For the text-containing cell, return its midpoint in (X, Y) coordinate format. 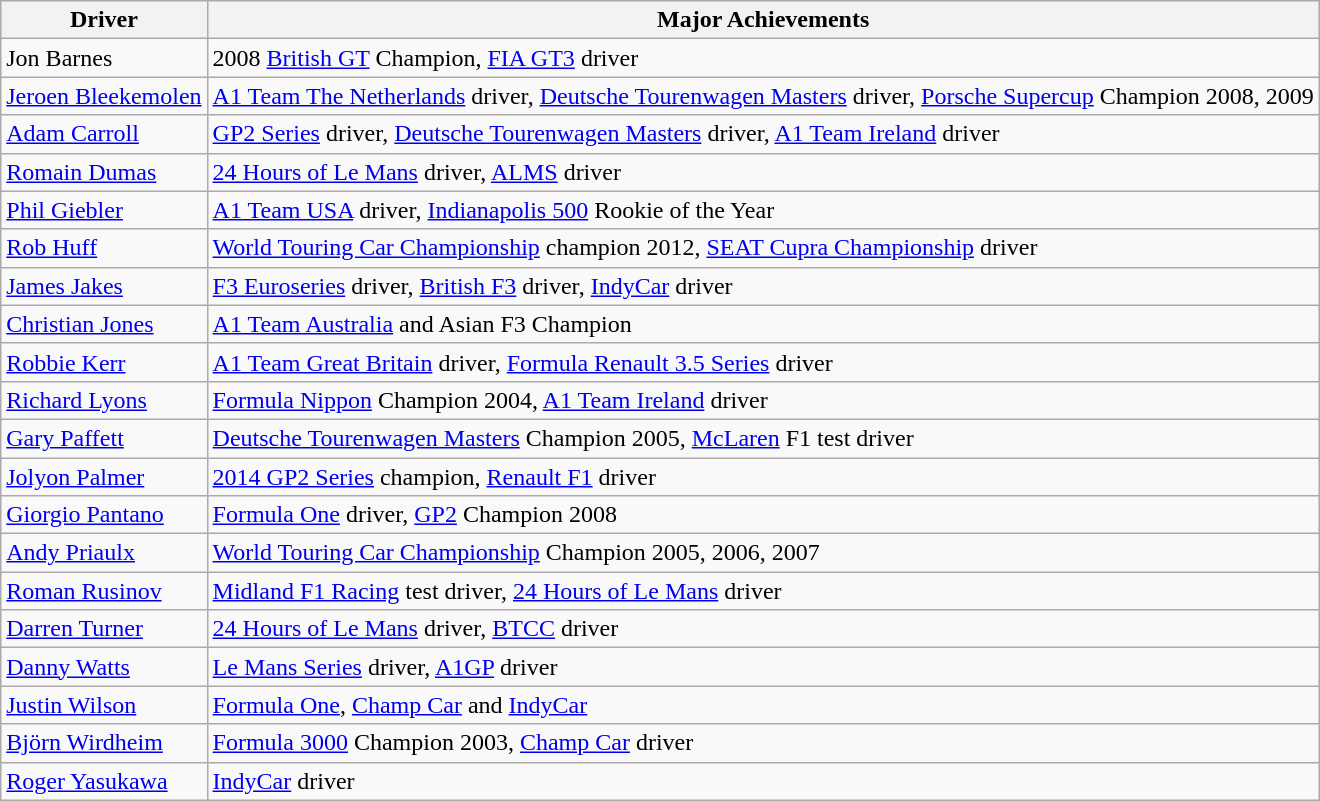
A1 Team Great Britain driver, Formula Renault 3.5 Series driver (763, 362)
Jon Barnes (104, 58)
World Touring Car Championship champion 2012, SEAT Cupra Championship driver (763, 248)
Romain Dumas (104, 172)
Roger Yasukawa (104, 781)
Darren Turner (104, 629)
Formula 3000 Champion 2003, Champ Car driver (763, 743)
Le Mans Series driver, A1GP driver (763, 667)
Justin Wilson (104, 705)
Andy Priaulx (104, 553)
Formula One, Champ Car and IndyCar (763, 705)
F3 Euroseries driver, British F3 driver, IndyCar driver (763, 286)
Björn Wirdheim (104, 743)
Giorgio Pantano (104, 515)
Deutsche Tourenwagen Masters Champion 2005, McLaren F1 test driver (763, 438)
Formula One driver, GP2 Champion 2008 (763, 515)
24 Hours of Le Mans driver, BTCC driver (763, 629)
Midland F1 Racing test driver, 24 Hours of Le Mans driver (763, 591)
Formula Nippon Champion 2004, A1 Team Ireland driver (763, 400)
Driver (104, 20)
World Touring Car Championship Champion 2005, 2006, 2007 (763, 553)
GP2 Series driver, Deutsche Tourenwagen Masters driver, A1 Team Ireland driver (763, 134)
Richard Lyons (104, 400)
24 Hours of Le Mans driver, ALMS driver (763, 172)
Robbie Kerr (104, 362)
Adam Carroll (104, 134)
A1 Team Australia and Asian F3 Champion (763, 324)
A1 Team USA driver, Indianapolis 500 Rookie of the Year (763, 210)
Rob Huff (104, 248)
2008 British GT Champion, FIA GT3 driver (763, 58)
Jolyon Palmer (104, 477)
Roman Rusinov (104, 591)
Danny Watts (104, 667)
A1 Team The Netherlands driver, Deutsche Tourenwagen Masters driver, Porsche Supercup Champion 2008, 2009 (763, 96)
Christian Jones (104, 324)
IndyCar driver (763, 781)
Phil Giebler (104, 210)
Jeroen Bleekemolen (104, 96)
James Jakes (104, 286)
Gary Paffett (104, 438)
Major Achievements (763, 20)
2014 GP2 Series champion, Renault F1 driver (763, 477)
